Output the (x, y) coordinate of the center of the cell containing the given text.  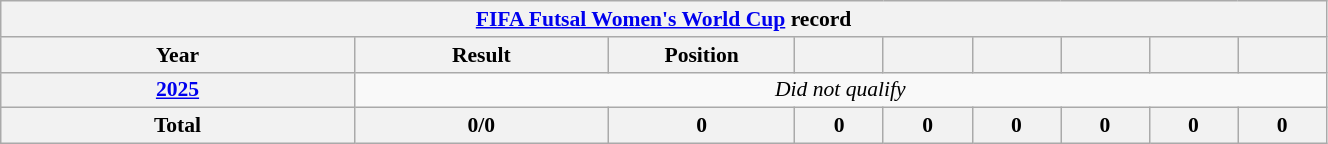
Result (481, 55)
FIFA Futsal Women's World Cup record (664, 19)
2025 (178, 90)
Position (702, 55)
Year (178, 55)
0/0 (481, 126)
Did not qualify (840, 90)
Total (178, 126)
